Locate the cell with the specified text and output its (X, Y) center coordinate. 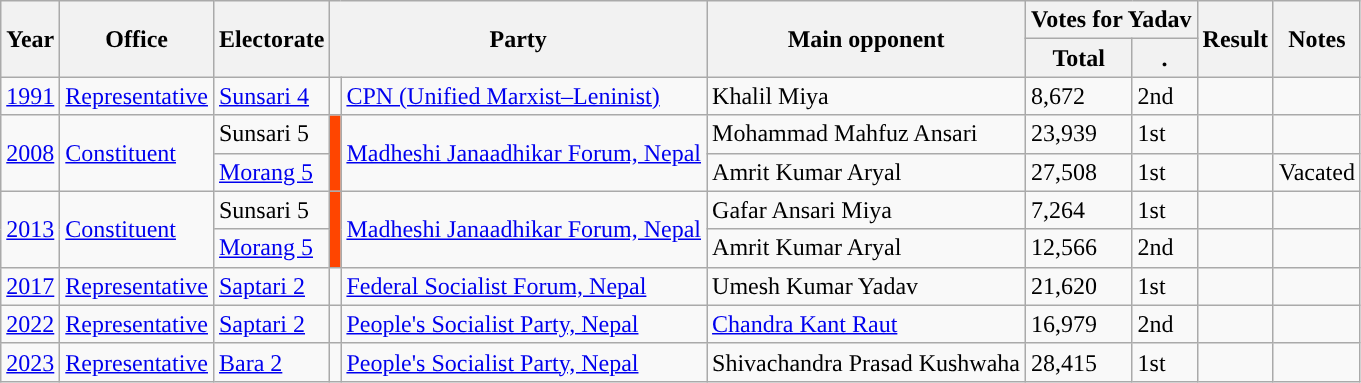
Sunsari 4 (271, 96)
Year (30, 39)
2023 (30, 362)
Total (1079, 58)
Khalil Miya (866, 96)
Shivachandra Prasad Kushwaha (866, 362)
21,620 (1079, 286)
Federal Socialist Forum, Nepal (524, 286)
1991 (30, 96)
2022 (30, 324)
7,264 (1079, 210)
2017 (30, 286)
Bara 2 (271, 362)
16,979 (1079, 324)
Chandra Kant Raut (866, 324)
Main opponent (866, 39)
27,508 (1079, 172)
. (1164, 58)
28,415 (1079, 362)
Electorate (271, 39)
8,672 (1079, 96)
Notes (1316, 39)
Result (1235, 39)
Gafar Ansari Miya (866, 210)
23,939 (1079, 134)
Umesh Kumar Yadav (866, 286)
Party (518, 39)
2008 (30, 153)
Votes for Yadav (1112, 20)
2013 (30, 229)
12,566 (1079, 248)
Office (137, 39)
Mohammad Mahfuz Ansari (866, 134)
CPN (Unified Marxist–Leninist) (524, 96)
Vacated (1316, 172)
